Search for the cell housing the specified text and yield its (x, y) center coordinate. 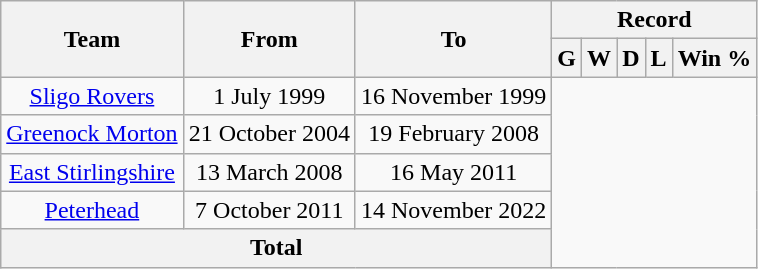
Sligo Rovers (92, 96)
Peterhead (92, 210)
14 November 2022 (453, 210)
G (567, 58)
D (631, 58)
19 February 2008 (453, 134)
16 November 1999 (453, 96)
Greenock Morton (92, 134)
W (600, 58)
1 July 1999 (269, 96)
East Stirlingshire (92, 172)
7 October 2011 (269, 210)
Win % (714, 58)
Record (654, 20)
To (453, 39)
From (269, 39)
16 May 2011 (453, 172)
Total (276, 248)
Team (92, 39)
21 October 2004 (269, 134)
13 March 2008 (269, 172)
L (658, 58)
